Pinpoint the cell where the given text exists, returning its [x, y] midpoint coordinate. 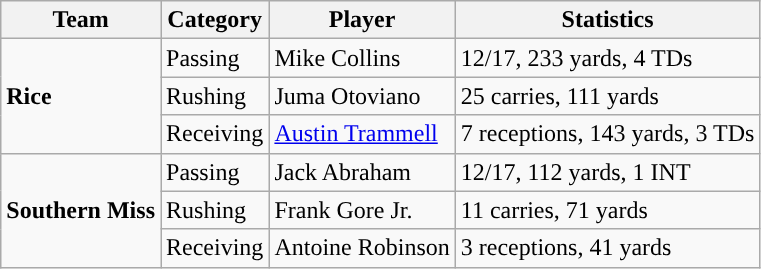
Antoine Robinson [362, 248]
Southern Miss [81, 210]
Austin Trammell [362, 134]
12/17, 233 yards, 4 TDs [608, 58]
Juma Otoviano [362, 96]
Category [214, 20]
3 receptions, 41 yards [608, 248]
Mike Collins [362, 58]
11 carries, 71 yards [608, 210]
Jack Abraham [362, 172]
25 carries, 111 yards [608, 96]
Frank Gore Jr. [362, 210]
Statistics [608, 20]
7 receptions, 143 yards, 3 TDs [608, 134]
Player [362, 20]
Rice [81, 96]
Team [81, 20]
12/17, 112 yards, 1 INT [608, 172]
